Return the [x, y] coordinate for the center point of the cell that contains the specified text.  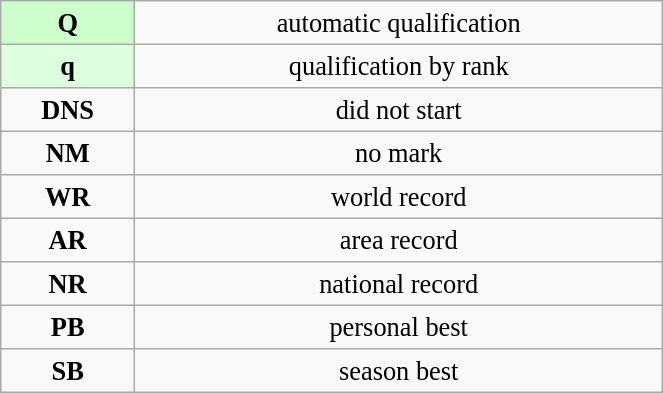
NR [68, 284]
national record [399, 284]
qualification by rank [399, 66]
world record [399, 197]
Q [68, 22]
WR [68, 197]
automatic qualification [399, 22]
SB [68, 371]
PB [68, 327]
area record [399, 240]
no mark [399, 153]
NM [68, 153]
season best [399, 371]
did not start [399, 109]
q [68, 66]
personal best [399, 327]
AR [68, 240]
DNS [68, 109]
